Extract the [X, Y] coordinate from the center of the cell holding the provided text.  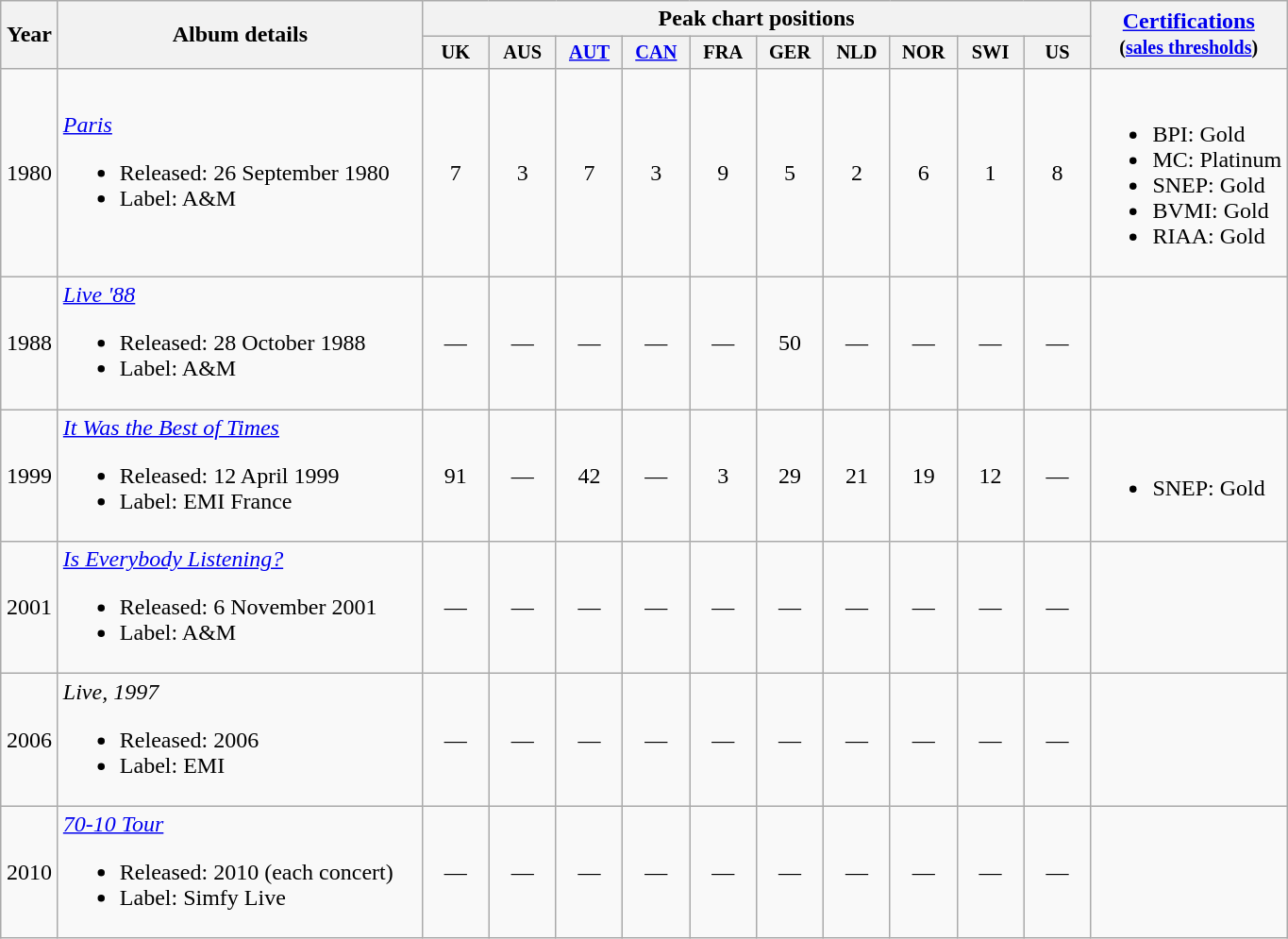
70-10 TourReleased: 2010 (each concert)Label: Simfy Live [240, 872]
Live '88Released: 28 October 1988Label: A&M [240, 344]
Is Everybody Listening?Released: 6 November 2001Label: A&M [240, 608]
2 [857, 172]
Peak chart positions [757, 19]
6 [923, 172]
US [1057, 53]
1988 [30, 344]
29 [791, 476]
2006 [30, 740]
9 [723, 172]
1 [991, 172]
8 [1057, 172]
91 [455, 476]
1980 [30, 172]
5 [791, 172]
12 [991, 476]
50 [791, 344]
BPI: GoldMC: PlatinumSNEP: GoldBVMI: GoldRIAA: Gold [1189, 172]
1999 [30, 476]
AUS [523, 53]
CAN [657, 53]
2010 [30, 872]
Certifications(sales thresholds) [1189, 35]
SNEP: Gold [1189, 476]
42 [589, 476]
AUT [589, 53]
Live, 1997Released: 2006Label: EMI [240, 740]
NLD [857, 53]
Year [30, 35]
2001 [30, 608]
It Was the Best of TimesReleased: 12 April 1999Label: EMI France [240, 476]
ParisReleased: 26 September 1980Label: A&M [240, 172]
19 [923, 476]
21 [857, 476]
FRA [723, 53]
Album details [240, 35]
GER [791, 53]
UK [455, 53]
NOR [923, 53]
SWI [991, 53]
